Scan for the cell matching the given text and deliver its (x, y) coordinate at center. 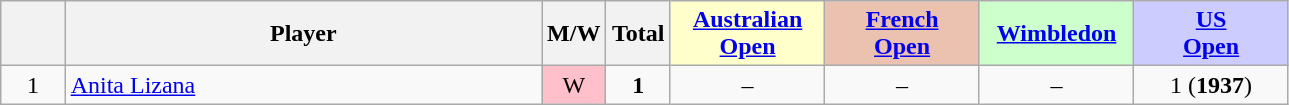
W (574, 85)
Anita Lizana (303, 85)
Wimbledon (1056, 34)
French Open (902, 34)
Australian Open (747, 34)
Total (638, 34)
US Open (1212, 34)
Player (303, 34)
1 (1937) (1212, 85)
M/W (574, 34)
